Output the (x, y) coordinate of the center of the cell containing the given text.  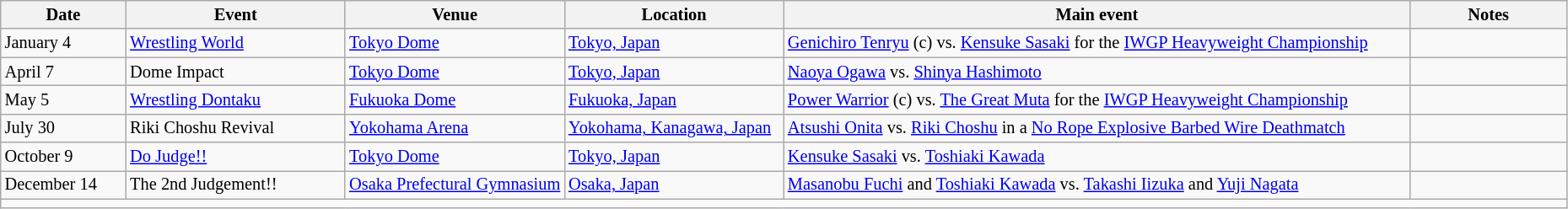
Fukuoka Dome (455, 99)
Osaka, Japan (674, 185)
Venue (455, 14)
Power Warrior (c) vs. The Great Muta for the IWGP Heavyweight Championship (1097, 99)
Genichiro Tenryu (c) vs. Kensuke Sasaki for the IWGP Heavyweight Championship (1097, 43)
Kensuke Sasaki vs. Toshiaki Kawada (1097, 157)
Dome Impact (235, 72)
December 14 (64, 185)
January 4 (64, 43)
Yokohama Arena (455, 128)
Location (674, 14)
Date (64, 14)
Wrestling Dontaku (235, 99)
Osaka Prefectural Gymnasium (455, 185)
May 5 (64, 99)
Event (235, 14)
July 30 (64, 128)
Naoya Ogawa vs. Shinya Hashimoto (1097, 72)
Wrestling World (235, 43)
Do Judge!! (235, 157)
Fukuoka, Japan (674, 99)
Yokohama, Kanagawa, Japan (674, 128)
Main event (1097, 14)
The 2nd Judgement!! (235, 185)
April 7 (64, 72)
Atsushi Onita vs. Riki Choshu in a No Rope Explosive Barbed Wire Deathmatch (1097, 128)
Riki Choshu Revival (235, 128)
Notes (1489, 14)
Masanobu Fuchi and Toshiaki Kawada vs. Takashi Iizuka and Yuji Nagata (1097, 185)
October 9 (64, 157)
